From the cell containing the given text, extract its center point as [X, Y] coordinate. 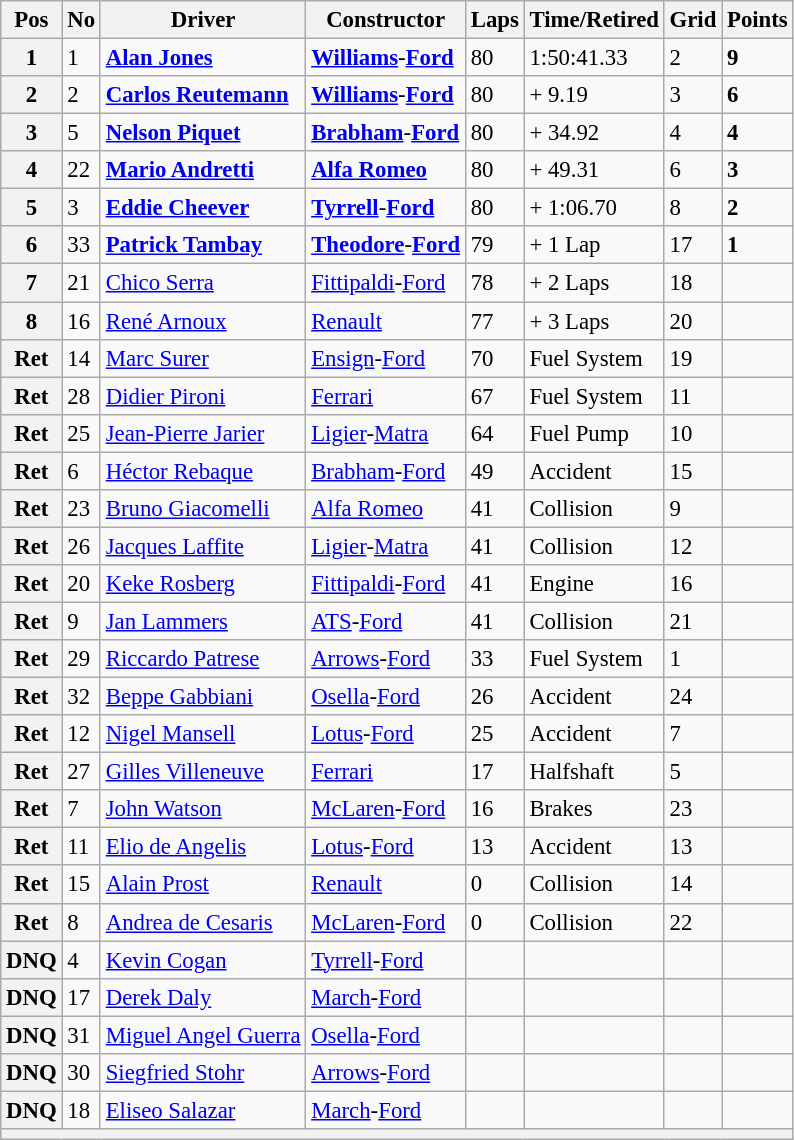
Kevin Cogan [202, 960]
32 [81, 697]
10 [692, 433]
78 [494, 283]
Derek Daly [202, 997]
Marc Surer [202, 358]
Elio de Angelis [202, 847]
Didier Pironi [202, 396]
Keke Rosberg [202, 584]
Theodore-Ford [386, 245]
+ 1 Lap [594, 245]
70 [494, 358]
77 [494, 321]
Bruno Giacomelli [202, 509]
René Arnoux [202, 321]
31 [81, 1035]
Jacques Laffite [202, 546]
Beppe Gabbiani [202, 697]
29 [81, 659]
Halfshaft [594, 772]
+ 49.31 [594, 170]
Time/Retired [594, 20]
24 [692, 697]
49 [494, 471]
+ 9.19 [594, 95]
Miguel Angel Guerra [202, 1035]
Jan Lammers [202, 621]
+ 34.92 [594, 133]
Alain Prost [202, 885]
ATS-Ford [386, 621]
Points [758, 20]
Nelson Piquet [202, 133]
Eddie Cheever [202, 208]
No [81, 20]
1:50:41.33 [594, 58]
64 [494, 433]
Constructor [386, 20]
Gilles Villeneuve [202, 772]
Siegfried Stohr [202, 1073]
Fuel Pump [594, 433]
28 [81, 396]
Mario Andretti [202, 170]
Nigel Mansell [202, 734]
Héctor Rebaque [202, 471]
Alan Jones [202, 58]
27 [81, 772]
+ 2 Laps [594, 283]
Carlos Reutemann [202, 95]
79 [494, 245]
Chico Serra [202, 283]
Engine [594, 584]
Ensign-Ford [386, 358]
Grid [692, 20]
Driver [202, 20]
Eliseo Salazar [202, 1110]
Brakes [594, 809]
Riccardo Patrese [202, 659]
Jean-Pierre Jarier [202, 433]
Patrick Tambay [202, 245]
19 [692, 358]
67 [494, 396]
+ 3 Laps [594, 321]
Laps [494, 20]
John Watson [202, 809]
Pos [32, 20]
+ 1:06.70 [594, 208]
Andrea de Cesaris [202, 922]
30 [81, 1073]
